Pinpoint the cell where the given text exists, returning its (X, Y) midpoint coordinate. 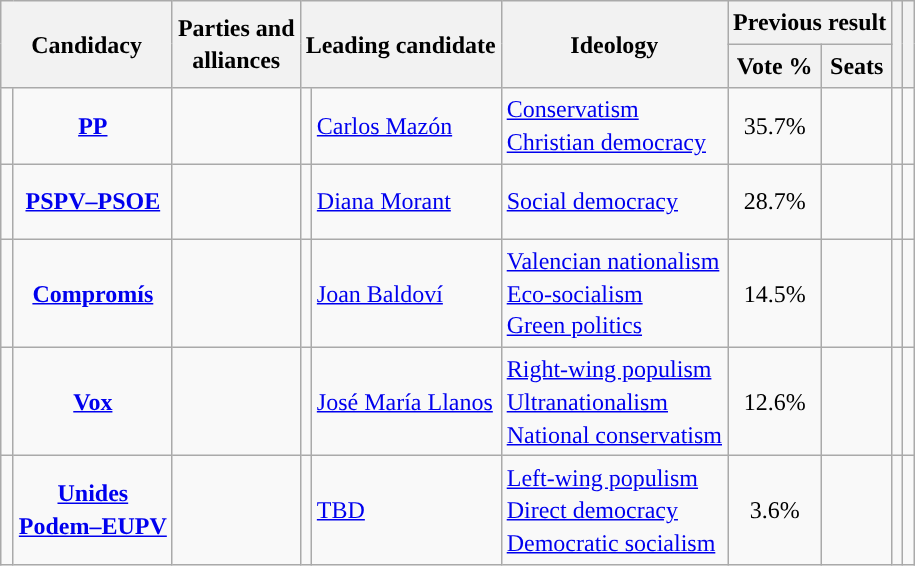
Seats (857, 66)
Parties andalliances (236, 44)
Vox (92, 402)
Diana Morant (406, 202)
14.5% (775, 293)
Right-wing populismUltranationalismNational conservatism (614, 402)
Ideology (614, 44)
Candidacy (87, 44)
Carlos Mazón (406, 126)
Vote % (775, 66)
UnidesPodem–EUPV (92, 510)
José María Llanos (406, 402)
28.7% (775, 202)
Social democracy (614, 202)
TBD (406, 510)
12.6% (775, 402)
ConservatismChristian democracy (614, 126)
Left-wing populismDirect democracyDemocratic socialism (614, 510)
3.6% (775, 510)
Joan Baldoví (406, 293)
Leading candidate (400, 44)
Compromís (92, 293)
PSPV–PSOE (92, 202)
35.7% (775, 126)
Previous result (810, 22)
Valencian nationalismEco-socialismGreen politics (614, 293)
PP (92, 126)
